For the text-containing cell, return its midpoint in (X, Y) coordinate format. 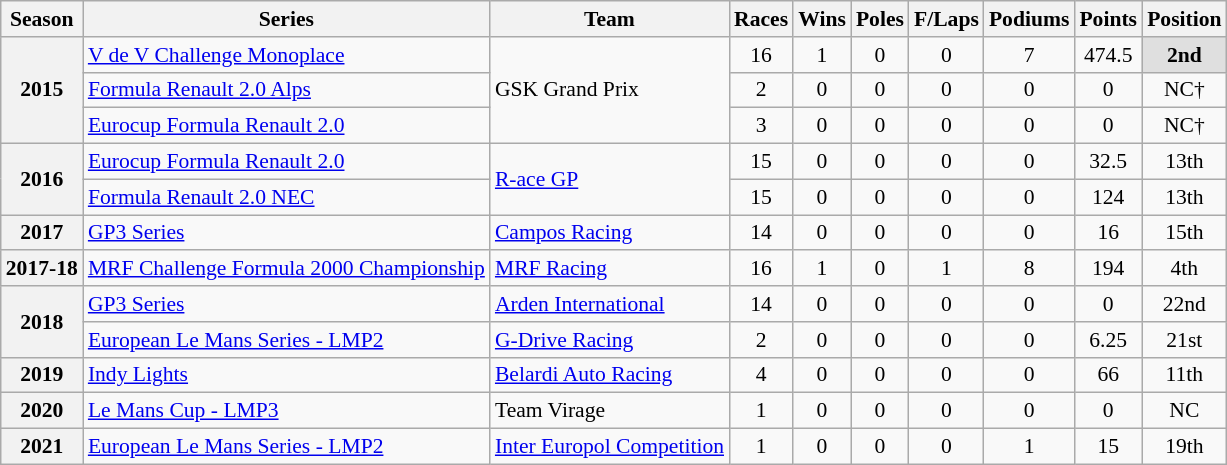
8 (1030, 269)
21st (1184, 340)
194 (1108, 269)
Indy Lights (286, 375)
Belardi Auto Racing (610, 375)
GSK Grand Prix (610, 90)
4 (761, 375)
3 (761, 126)
Formula Renault 2.0 NEC (286, 197)
Le Mans Cup - LMP3 (286, 411)
MRF Challenge Formula 2000 Championship (286, 269)
Points (1108, 19)
Inter Europol Competition (610, 447)
Formula Renault 2.0 Alps (286, 90)
2015 (42, 90)
Team Virage (610, 411)
2016 (42, 180)
NC (1184, 411)
Wins (822, 19)
2nd (1184, 55)
2017 (42, 233)
2020 (42, 411)
11th (1184, 375)
2017-18 (42, 269)
Races (761, 19)
G-Drive Racing (610, 340)
22nd (1184, 304)
15th (1184, 233)
2019 (42, 375)
124 (1108, 197)
R-ace GP (610, 180)
6.25 (1108, 340)
F/Laps (946, 19)
V de V Challenge Monoplace (286, 55)
4th (1184, 269)
2018 (42, 322)
Position (1184, 19)
7 (1030, 55)
474.5 (1108, 55)
Season (42, 19)
19th (1184, 447)
32.5 (1108, 162)
66 (1108, 375)
Team (610, 19)
2021 (42, 447)
Podiums (1030, 19)
Campos Racing (610, 233)
Series (286, 19)
MRF Racing (610, 269)
Poles (880, 19)
Arden International (610, 304)
